Pinpoint the cell where the given text exists, returning its [X, Y] midpoint coordinate. 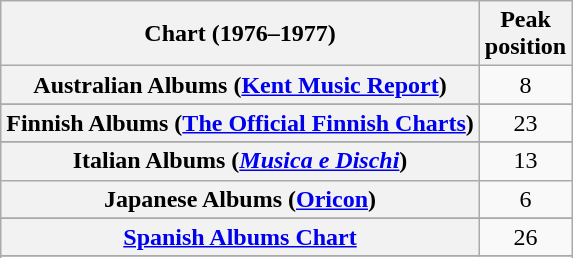
Chart (1976–1977) [240, 34]
Italian Albums (Musica e Dischi) [240, 161]
Finnish Albums (The Official Finnish Charts) [240, 123]
8 [525, 85]
Spanish Albums Chart [240, 237]
Australian Albums (Kent Music Report) [240, 85]
26 [525, 237]
23 [525, 123]
6 [525, 199]
Japanese Albums (Oricon) [240, 199]
13 [525, 161]
Peakposition [525, 34]
